Provide the [X, Y] coordinate of the cell's center where the given text is located.  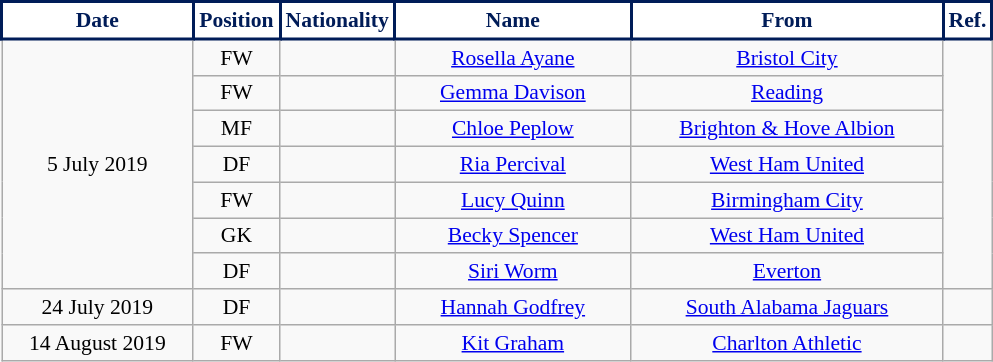
5 July 2019 [98, 164]
24 July 2019 [98, 307]
Reading [787, 93]
Lucy Quinn [514, 200]
Everton [787, 272]
Nationality [338, 20]
Brighton & Hove Albion [787, 129]
GK [236, 236]
14 August 2019 [98, 343]
Bristol City [787, 57]
Ref. [968, 20]
Charlton Athletic [787, 343]
Birmingham City [787, 200]
Rosella Ayane [514, 57]
Gemma Davison [514, 93]
Becky Spencer [514, 236]
Kit Graham [514, 343]
MF [236, 129]
Chloe Peplow [514, 129]
Hannah Godfrey [514, 307]
Date [98, 20]
South Alabama Jaguars [787, 307]
From [787, 20]
Position [236, 20]
Ria Percival [514, 165]
Siri Worm [514, 272]
Name [514, 20]
